Provide the [X, Y] coordinate of the cell's center where the given text is located.  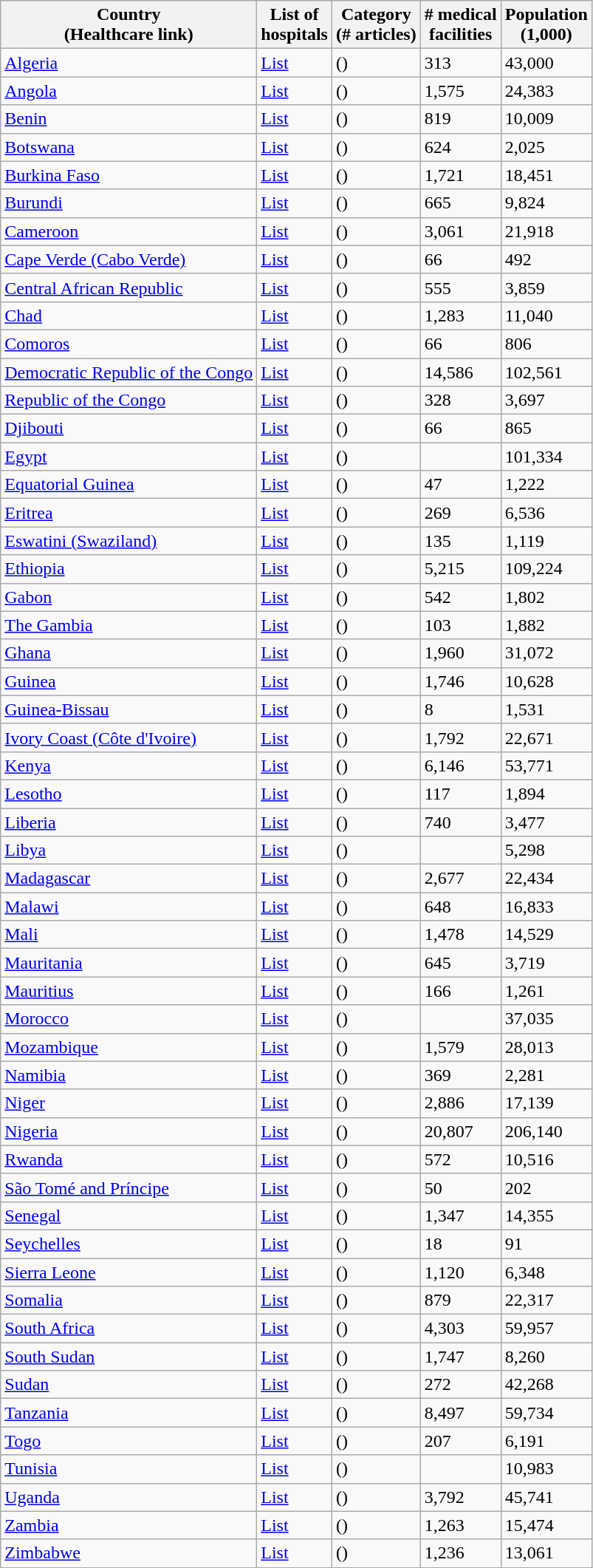
Lesotho [128, 794]
The Gambia [128, 625]
South Africa [128, 1329]
9,824 [546, 203]
624 [461, 147]
Tunisia [128, 1469]
1,236 [461, 1553]
103 [461, 625]
1,119 [546, 541]
Namibia [128, 1075]
22,671 [546, 737]
22,317 [546, 1301]
8 [461, 709]
3,859 [546, 287]
South Sudan [128, 1357]
Equatorial Guinea [128, 485]
Democratic Republic of the Congo [128, 372]
3,477 [546, 822]
Libya [128, 851]
1,721 [461, 175]
1,531 [546, 709]
Ethiopia [128, 569]
Central African Republic [128, 287]
6,146 [461, 766]
1,960 [461, 653]
Nigeria [128, 1131]
2,281 [546, 1075]
6,348 [546, 1272]
37,035 [546, 1019]
1,261 [546, 991]
819 [461, 119]
17,139 [546, 1103]
135 [461, 541]
20,807 [461, 1131]
4,303 [461, 1329]
# medicalfacilities [461, 25]
Cape Verde (Cabo Verde) [128, 259]
18 [461, 1244]
Zimbabwe [128, 1553]
101,334 [546, 457]
806 [546, 344]
Sierra Leone [128, 1272]
1,792 [461, 737]
1,746 [461, 681]
1,882 [546, 625]
Mali [128, 935]
22,434 [546, 879]
865 [546, 429]
207 [461, 1441]
202 [546, 1187]
Egypt [128, 457]
555 [461, 287]
13,061 [546, 1553]
6,191 [546, 1441]
645 [461, 963]
Comoros [128, 344]
21,918 [546, 231]
Algeria [128, 63]
Burkina Faso [128, 175]
Mauritius [128, 991]
São Tomé and Príncipe [128, 1187]
Tanzania [128, 1413]
665 [461, 203]
8,260 [546, 1357]
16,833 [546, 907]
Togo [128, 1441]
328 [461, 400]
Ivory Coast (Côte d'Ivoire) [128, 737]
14,529 [546, 935]
1,222 [546, 485]
1,120 [461, 1272]
18,451 [546, 175]
Mauritania [128, 963]
50 [461, 1187]
3,719 [546, 963]
10,983 [546, 1469]
Seychelles [128, 1244]
10,516 [546, 1159]
5,215 [461, 569]
6,536 [546, 513]
Cameroon [128, 231]
1,575 [461, 91]
53,771 [546, 766]
Burundi [128, 203]
Population(1,000) [546, 25]
3,792 [461, 1497]
Eritrea [128, 513]
109,224 [546, 569]
45,741 [546, 1497]
3,061 [461, 231]
List ofhospitals [295, 25]
Senegal [128, 1216]
Guinea-Bissau [128, 709]
43,000 [546, 63]
11,040 [546, 316]
14,586 [461, 372]
1,894 [546, 794]
2,677 [461, 879]
206,140 [546, 1131]
42,268 [546, 1385]
59,957 [546, 1329]
313 [461, 63]
117 [461, 794]
31,072 [546, 653]
28,013 [546, 1047]
24,383 [546, 91]
91 [546, 1244]
369 [461, 1075]
2,886 [461, 1103]
879 [461, 1301]
59,734 [546, 1413]
5,298 [546, 851]
1,263 [461, 1525]
Angola [128, 91]
Uganda [128, 1497]
Mozambique [128, 1047]
Guinea [128, 681]
Malawi [128, 907]
Eswatini (Swaziland) [128, 541]
Niger [128, 1103]
Djibouti [128, 429]
1,579 [461, 1047]
Benin [128, 119]
Country(Healthcare link) [128, 25]
1,347 [461, 1216]
Kenya [128, 766]
1,802 [546, 597]
1,283 [461, 316]
166 [461, 991]
648 [461, 907]
740 [461, 822]
1,747 [461, 1357]
8,497 [461, 1413]
572 [461, 1159]
Rwanda [128, 1159]
14,355 [546, 1216]
Category(# articles) [376, 25]
Botswana [128, 147]
Gabon [128, 597]
10,009 [546, 119]
492 [546, 259]
47 [461, 485]
2,025 [546, 147]
3,697 [546, 400]
Ghana [128, 653]
15,474 [546, 1525]
Somalia [128, 1301]
269 [461, 513]
Zambia [128, 1525]
272 [461, 1385]
Liberia [128, 822]
1,478 [461, 935]
Sudan [128, 1385]
10,628 [546, 681]
Republic of the Congo [128, 400]
102,561 [546, 372]
542 [461, 597]
Chad [128, 316]
Madagascar [128, 879]
Morocco [128, 1019]
